Determine the (X, Y) coordinate at the center of the cell enclosing the given text.  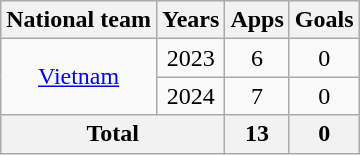
2023 (190, 58)
Vietnam (79, 77)
Total (113, 134)
6 (257, 58)
Years (190, 20)
13 (257, 134)
Goals (324, 20)
National team (79, 20)
7 (257, 96)
2024 (190, 96)
Apps (257, 20)
